Identify which cell holds the provided text, then report its (x, y) central coordinate. 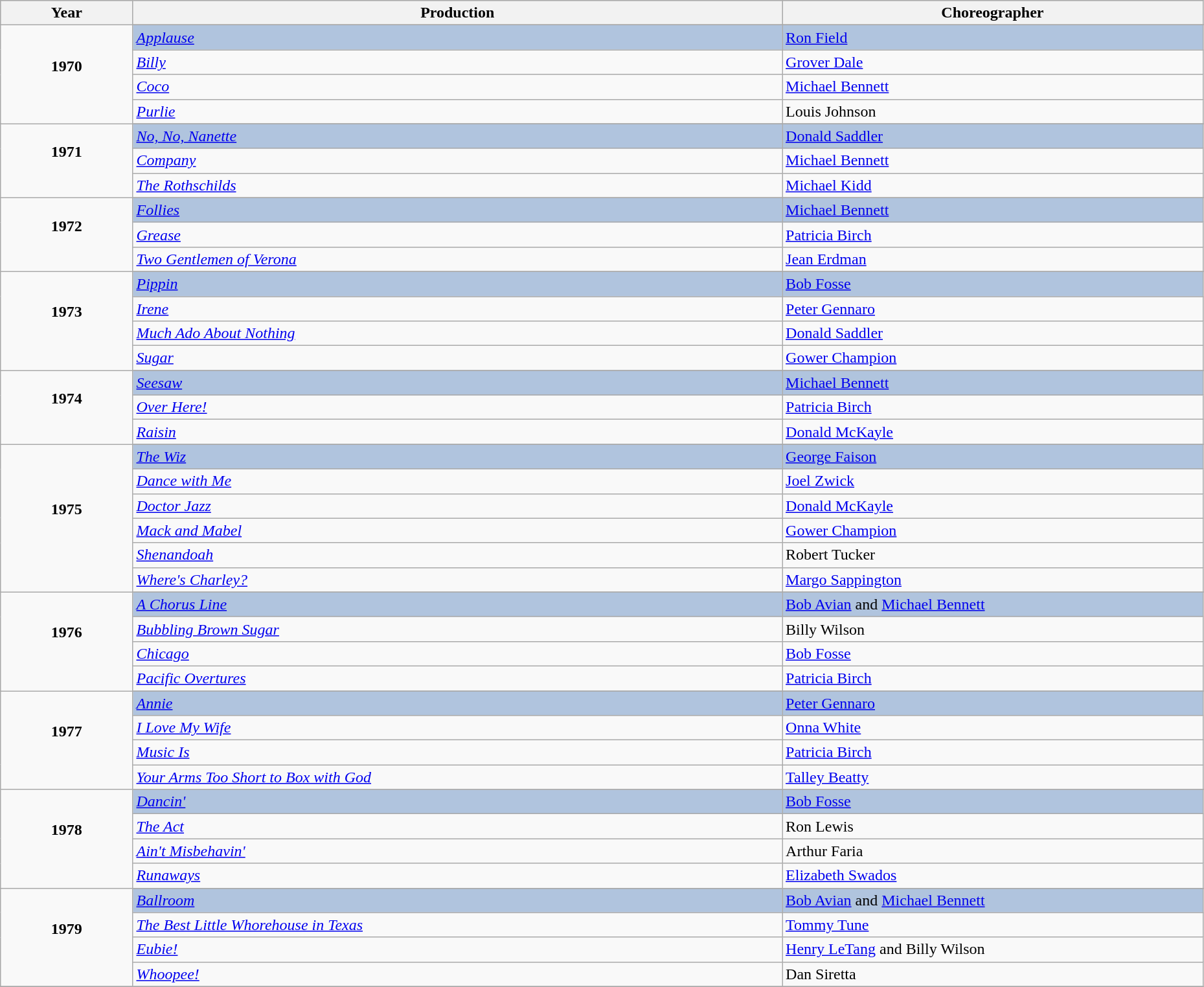
A Chorus Line (457, 604)
1974 (67, 407)
The Best Little Whorehouse in Texas (457, 925)
Arthur Faria (993, 851)
1970 (67, 74)
Sugar (457, 358)
1973 (67, 321)
Ballroom (457, 900)
No, No, Nanette (457, 136)
Pippin (457, 284)
Tommy Tune (993, 925)
Billy Wilson (993, 629)
Henry LeTang and Billy Wilson (993, 949)
Choreographer (993, 13)
1978 (67, 839)
Much Ado About Nothing (457, 334)
Seesaw (457, 383)
Eubie! (457, 949)
Purlie (457, 111)
Raisin (457, 432)
Pacific Overtures (457, 678)
Ron Lewis (993, 826)
Your Arms Too Short to Box with God (457, 777)
Michael Kidd (993, 185)
Whoopee! (457, 974)
George Faison (993, 457)
Production (457, 13)
Coco (457, 87)
Dance with Me (457, 481)
Elizabeth Swados (993, 876)
Annie (457, 703)
Grover Dale (993, 62)
Margo Sappington (993, 580)
Onna White (993, 728)
Joel Zwick (993, 481)
Grease (457, 234)
Mack and Mabel (457, 530)
Billy (457, 62)
The Wiz (457, 457)
Music Is (457, 753)
Ain't Misbehavin' (457, 851)
Applause (457, 38)
1979 (67, 937)
1971 (67, 161)
Louis Johnson (993, 111)
I Love My Wife (457, 728)
Doctor Jazz (457, 506)
Dan Siretta (993, 974)
Where's Charley? (457, 580)
Talley Beatty (993, 777)
Company (457, 161)
Shenandoah (457, 555)
Over Here! (457, 407)
Runaways (457, 876)
Robert Tucker (993, 555)
1976 (67, 641)
1972 (67, 234)
Bubbling Brown Sugar (457, 629)
Irene (457, 309)
Two Gentlemen of Verona (457, 259)
1977 (67, 740)
Jean Erdman (993, 259)
Chicago (457, 653)
Follies (457, 210)
Dancin' (457, 802)
Year (67, 13)
1975 (67, 518)
Ron Field (993, 38)
The Rothschilds (457, 185)
The Act (457, 826)
